Provide the [X, Y] coordinate of the cell's center where the given text is located.  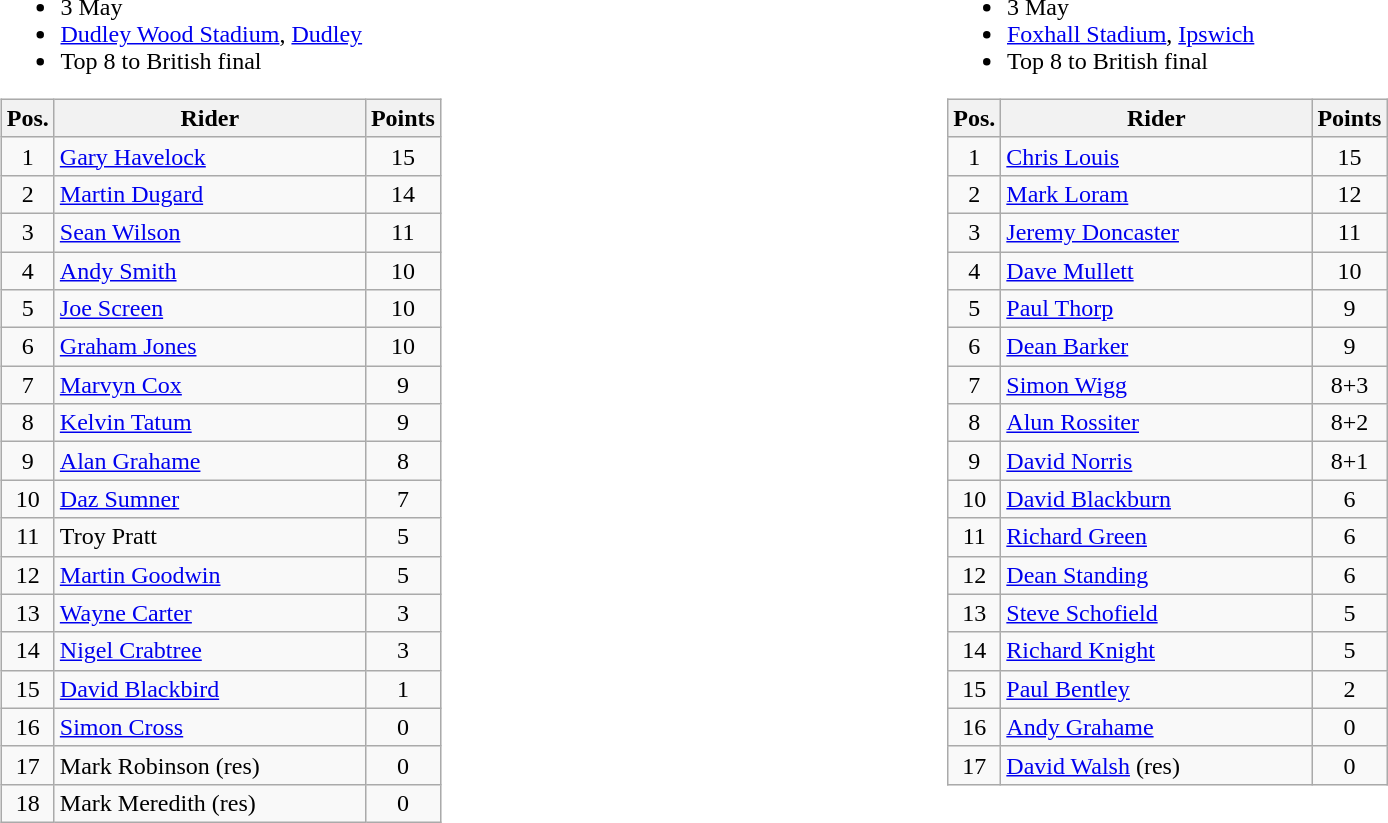
Nigel Crabtree [210, 651]
Richard Knight [1156, 651]
Alun Rossiter [1156, 423]
Simon Wigg [1156, 385]
David Walsh (res) [1156, 765]
David Blackbird [210, 689]
Mark Robinson (res) [210, 765]
8+3 [1350, 385]
Wayne Carter [210, 613]
Paul Thorp [1156, 309]
Dean Standing [1156, 575]
Simon Cross [210, 727]
David Blackburn [1156, 499]
Chris Louis [1156, 156]
Kelvin Tatum [210, 423]
Gary Havelock [210, 156]
18 [28, 803]
Steve Schofield [1156, 613]
Martin Dugard [210, 194]
Mark Loram [1156, 194]
Dave Mullett [1156, 271]
Sean Wilson [210, 232]
Alan Grahame [210, 461]
8+2 [1350, 423]
Paul Bentley [1156, 689]
8+1 [1350, 461]
Andy Grahame [1156, 727]
Marvyn Cox [210, 385]
Andy Smith [210, 271]
Mark Meredith (res) [210, 803]
Joe Screen [210, 309]
Martin Goodwin [210, 575]
Troy Pratt [210, 537]
Daz Sumner [210, 499]
Graham Jones [210, 347]
Dean Barker [1156, 347]
Jeremy Doncaster [1156, 232]
Richard Green [1156, 537]
David Norris [1156, 461]
